Return the (X, Y) coordinate for the center point of the cell that contains the specified text.  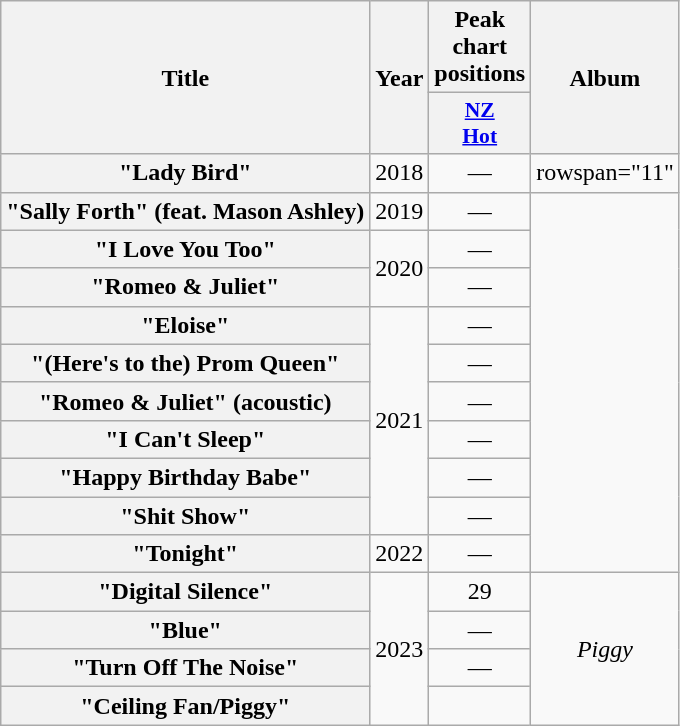
NZHot (480, 124)
"Eloise" (186, 325)
2023 (400, 649)
2018 (400, 173)
"Romeo & Juliet" (186, 287)
2019 (400, 211)
"Ceiling Fan/Piggy" (186, 706)
rowspan="11" (606, 173)
Piggy (606, 649)
2021 (400, 420)
"Sally Forth" (feat. Mason Ashley) (186, 211)
Peak chart positions (480, 47)
"I Love You Too" (186, 249)
"Shit Show" (186, 515)
29 (480, 592)
"Happy Birthday Babe" (186, 477)
2020 (400, 268)
"Turn Off The Noise" (186, 668)
Year (400, 78)
Title (186, 78)
"Romeo & Juliet" (acoustic) (186, 401)
"Tonight" (186, 554)
"Digital Silence" (186, 592)
"Blue" (186, 630)
"I Can't Sleep" (186, 439)
2022 (400, 554)
"Lady Bird" (186, 173)
"(Here's to the) Prom Queen" (186, 363)
Album (606, 78)
